Capture the cell that displays the provided text and extract its [x, y] central coordinate. 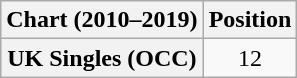
Position [250, 20]
Chart (2010–2019) [102, 20]
UK Singles (OCC) [102, 58]
12 [250, 58]
